Find where the given text appears and provide that cell's center as (x, y) coordinate. 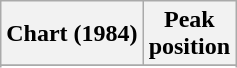
Peakposition (189, 34)
Chart (1984) (72, 34)
